Locate the cell with the specified text and output its (x, y) center coordinate. 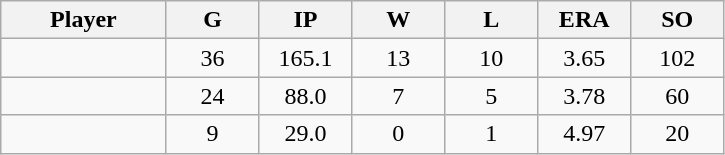
W (398, 20)
24 (212, 96)
0 (398, 134)
4.97 (584, 134)
88.0 (306, 96)
ERA (584, 20)
29.0 (306, 134)
102 (678, 58)
5 (492, 96)
1 (492, 134)
7 (398, 96)
165.1 (306, 58)
IP (306, 20)
10 (492, 58)
36 (212, 58)
20 (678, 134)
3.78 (584, 96)
G (212, 20)
60 (678, 96)
Player (84, 20)
SO (678, 20)
13 (398, 58)
L (492, 20)
9 (212, 134)
3.65 (584, 58)
